For the text-containing cell, return its midpoint in [x, y] coordinate format. 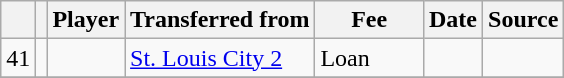
Player [86, 20]
Transferred from [220, 20]
St. Louis City 2 [220, 58]
Fee [370, 20]
Loan [370, 58]
Source [524, 20]
41 [18, 58]
Date [452, 20]
